Extract the [X, Y] coordinate from the center of the cell holding the provided text.  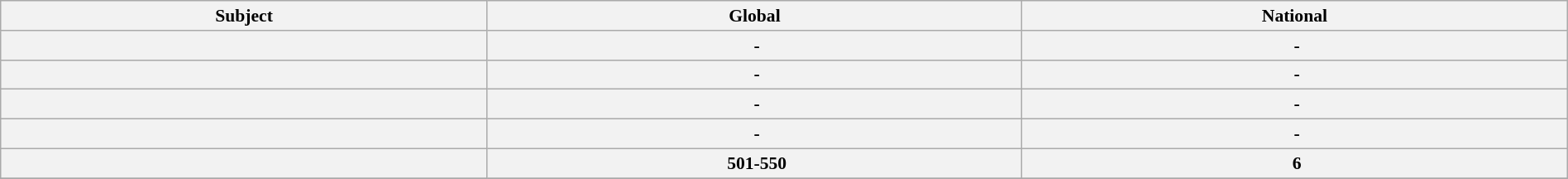
501-550 [754, 163]
National [1295, 16]
Subject [245, 16]
Global [754, 16]
6 [1295, 163]
